Find where the given text appears and provide that cell's center as [x, y] coordinate. 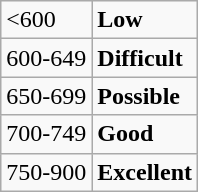
750-900 [46, 172]
Possible [145, 96]
700-749 [46, 134]
Excellent [145, 172]
600-649 [46, 58]
Low [145, 20]
650-699 [46, 96]
Difficult [145, 58]
Good [145, 134]
<600 [46, 20]
